Locate the cell with the specified text and output its [x, y] center coordinate. 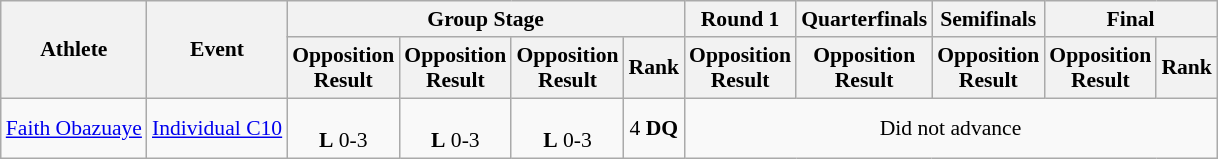
Did not advance [950, 128]
Athlete [74, 50]
Faith Obazuaye [74, 128]
Individual C10 [217, 128]
Round 1 [740, 19]
4 DQ [654, 128]
Event [217, 50]
Quarterfinals [864, 19]
Semifinals [988, 19]
Group Stage [486, 19]
Final [1130, 19]
